Identify which cell holds the provided text, then report its [X, Y] central coordinate. 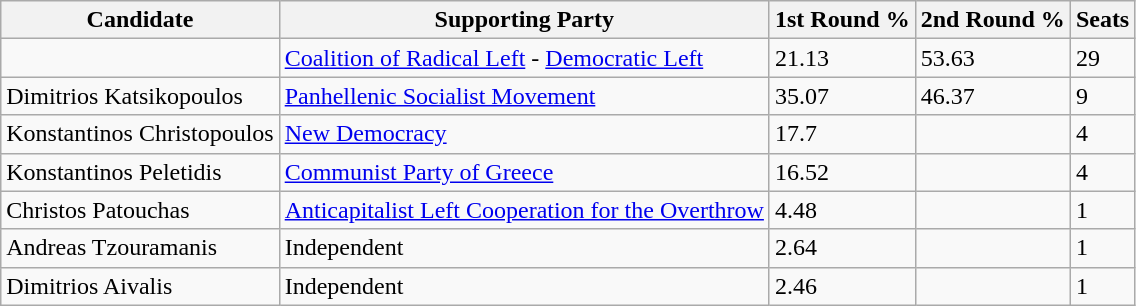
Dimitrios Aivalis [140, 286]
21.13 [842, 58]
53.63 [992, 58]
2nd Round % [992, 20]
1st Round % [842, 20]
Christos Patouchas [140, 210]
Coalition of Radical Left - Democratic Left [524, 58]
Panhellenic Socialist Movement [524, 96]
46.37 [992, 96]
4.48 [842, 210]
35.07 [842, 96]
New Democracy [524, 134]
9 [1102, 96]
2.64 [842, 248]
Supporting Party [524, 20]
Andreas Tzouramanis [140, 248]
16.52 [842, 172]
Konstantinos Peletidis [140, 172]
Communist Party of Greece [524, 172]
Candidate [140, 20]
Dimitrios Katsikopoulos [140, 96]
Seats [1102, 20]
2.46 [842, 286]
Anticapitalist Left Cooperation for the Overthrow [524, 210]
17.7 [842, 134]
Konstantinos Christopoulos [140, 134]
29 [1102, 58]
